Locate the cell with the specified text and output its (X, Y) center coordinate. 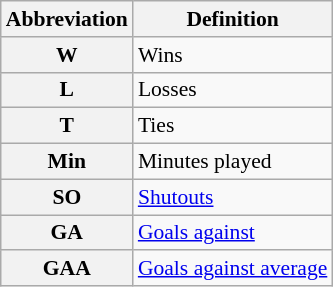
GAA (67, 269)
Abbreviation (67, 19)
Min (67, 162)
Losses (233, 90)
Goals against average (233, 269)
Shutouts (233, 197)
L (67, 90)
SO (67, 197)
Wins (233, 55)
W (67, 55)
GA (67, 233)
Ties (233, 126)
T (67, 126)
Definition (233, 19)
Minutes played (233, 162)
Goals against (233, 233)
